Find where the given text appears and provide that cell's center as [X, Y] coordinate. 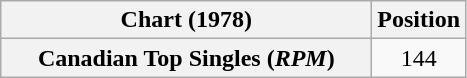
144 [419, 58]
Canadian Top Singles (RPM) [186, 58]
Chart (1978) [186, 20]
Position [419, 20]
